Provide the (X, Y) coordinate of the cell's center where the given text is located.  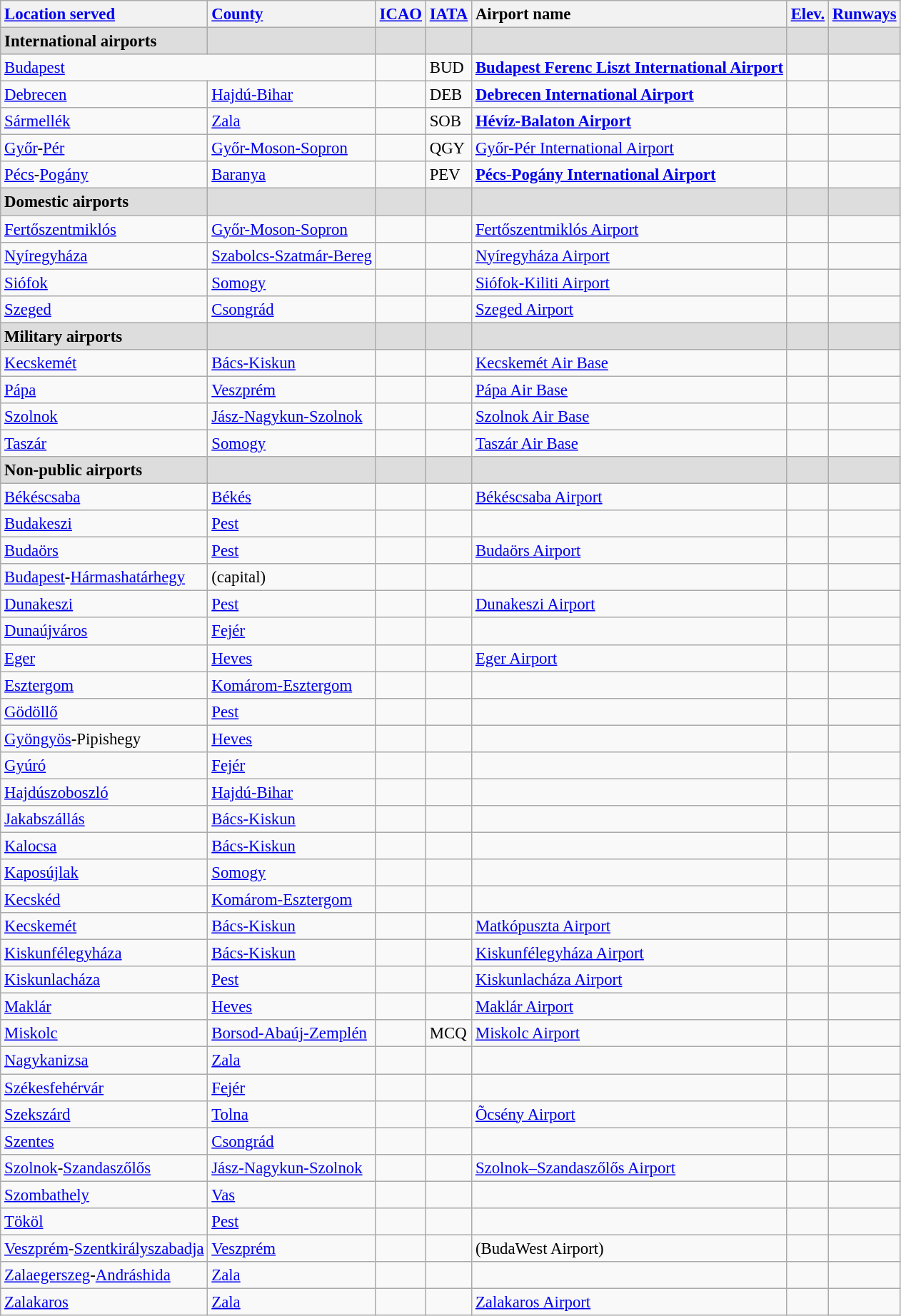
Siófok (104, 283)
Szentes (104, 1141)
Esztergom (104, 685)
Maklár Airport (630, 1007)
Miskolc (104, 1034)
Dunaújváros (104, 632)
Fertőszentmiklós Airport (630, 229)
PEV (448, 175)
Szolnok (104, 417)
Non-public airports (104, 470)
Pécs-Pogány (104, 175)
Debrecen (104, 95)
Győr-Pér (104, 148)
County (291, 14)
Szeged (104, 309)
Siófok-Kiliti Airport (630, 283)
Pécs-Pogány International Airport (630, 175)
Nyíregyháza Airport (630, 255)
Zalakaros Airport (630, 1302)
Maklár (104, 1007)
(capital) (291, 577)
Taszár Air Base (630, 443)
Matkópuszta Airport (630, 926)
Location served (104, 14)
Szeged Airport (630, 309)
Szekszárd (104, 1114)
Szabolcs-Szatmár-Bereg (291, 255)
Székesfehérvár (104, 1088)
Szolnok-Szandaszőlős (104, 1168)
Eger (104, 658)
Hajdúszoboszló (104, 792)
Budapest-Hármashatárhegy (104, 577)
Békéscsaba Airport (630, 497)
MCQ (448, 1034)
ICAO (401, 14)
Budakeszi (104, 524)
Kiskunfélegyháza Airport (630, 953)
Borsod-Abaúj-Zemplén (291, 1034)
Kiskunlacháza (104, 980)
Gyöngyös-Pipishegy (104, 739)
Kalocsa (104, 846)
Sármellék (104, 121)
Taszár (104, 443)
Baranya (291, 175)
International airports (104, 41)
Eger Airport (630, 658)
Pápa (104, 390)
Tököl (104, 1222)
Jakabszállás (104, 819)
(BudaWest Airport) (630, 1248)
Military airports (104, 336)
Békéscsaba (104, 497)
Zalakaros (104, 1302)
Kecskemét Air Base (630, 363)
DEB (448, 95)
Veszprém-Szentkirályszabadja (104, 1248)
QGY (448, 148)
Hévíz-Balaton Airport (630, 121)
Dunakeszi Airport (630, 604)
Kiskunfélegyháza (104, 953)
Győr-Pér International Airport (630, 148)
Domestic airports (104, 202)
Budapest (188, 68)
Nyíregyháza (104, 255)
Airport name (630, 14)
Békés (291, 497)
Budaörs Airport (630, 551)
Szolnok Air Base (630, 417)
Gyúró (104, 766)
Elev. (807, 14)
Dunakeszi (104, 604)
SOB (448, 121)
Zalaegerszeg-Andráshida (104, 1275)
Szolnok–Szandaszőlős Airport (630, 1168)
Kecskéd (104, 900)
Kiskunlacháza Airport (630, 980)
Fertőszentmiklós (104, 229)
Pápa Air Base (630, 390)
Õcsény Airport (630, 1114)
IATA (448, 14)
Debrecen International Airport (630, 95)
Tolna (291, 1114)
Kaposújlak (104, 873)
Nagykanizsa (104, 1061)
Gödöllő (104, 712)
Miskolc Airport (630, 1034)
BUD (448, 68)
Budaörs (104, 551)
Runways (864, 14)
Vas (291, 1195)
Budapest Ferenc Liszt International Airport (630, 68)
Szombathely (104, 1195)
